Extract the (x, y) coordinate from the center of the cell holding the provided text.  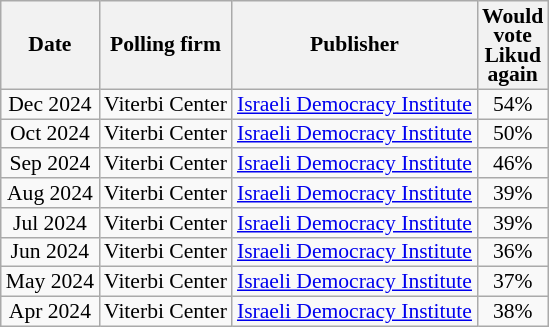
37% (512, 282)
46% (512, 164)
Publisher (354, 45)
Date (50, 45)
Apr 2024 (50, 312)
Sep 2024 (50, 164)
WouldvoteLikudagain (512, 45)
Jul 2024 (50, 223)
Jun 2024 (50, 252)
Polling firm (166, 45)
54% (512, 104)
May 2024 (50, 282)
Dec 2024 (50, 104)
Oct 2024 (50, 134)
50% (512, 134)
38% (512, 312)
36% (512, 252)
Aug 2024 (50, 193)
